Output the (x, y) coordinate of the center of the cell containing the given text.  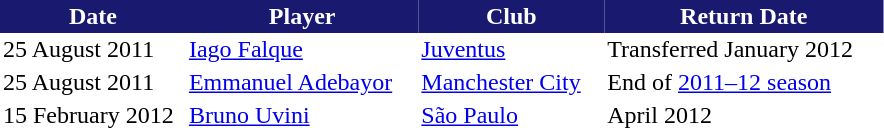
Return Date (744, 16)
End of 2011–12 season (744, 82)
Juventus (511, 50)
Emmanuel Adebayor (302, 82)
Date (93, 16)
Manchester City (511, 82)
Iago Falque (302, 50)
Transferred January 2012 (744, 50)
Player (302, 16)
Club (511, 16)
